Find where the given text appears and provide that cell's center as [X, Y] coordinate. 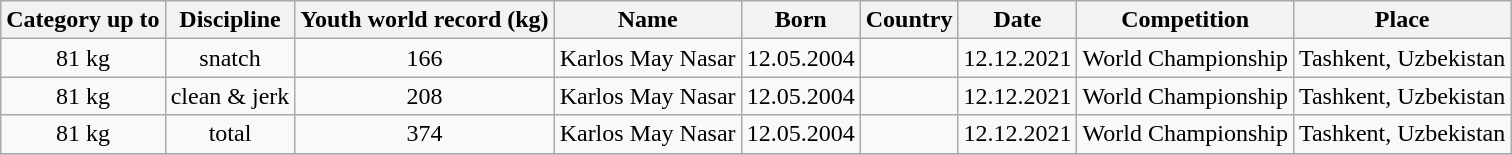
total [230, 134]
Place [1402, 20]
Youth world record (kg) [424, 20]
clean & jerk [230, 96]
208 [424, 96]
Date [1018, 20]
166 [424, 58]
Name [648, 20]
Competition [1185, 20]
374 [424, 134]
Country [909, 20]
Category up to [83, 20]
Born [800, 20]
snatch [230, 58]
Discipline [230, 20]
